Return the (X, Y) coordinate for the center point of the cell that contains the specified text.  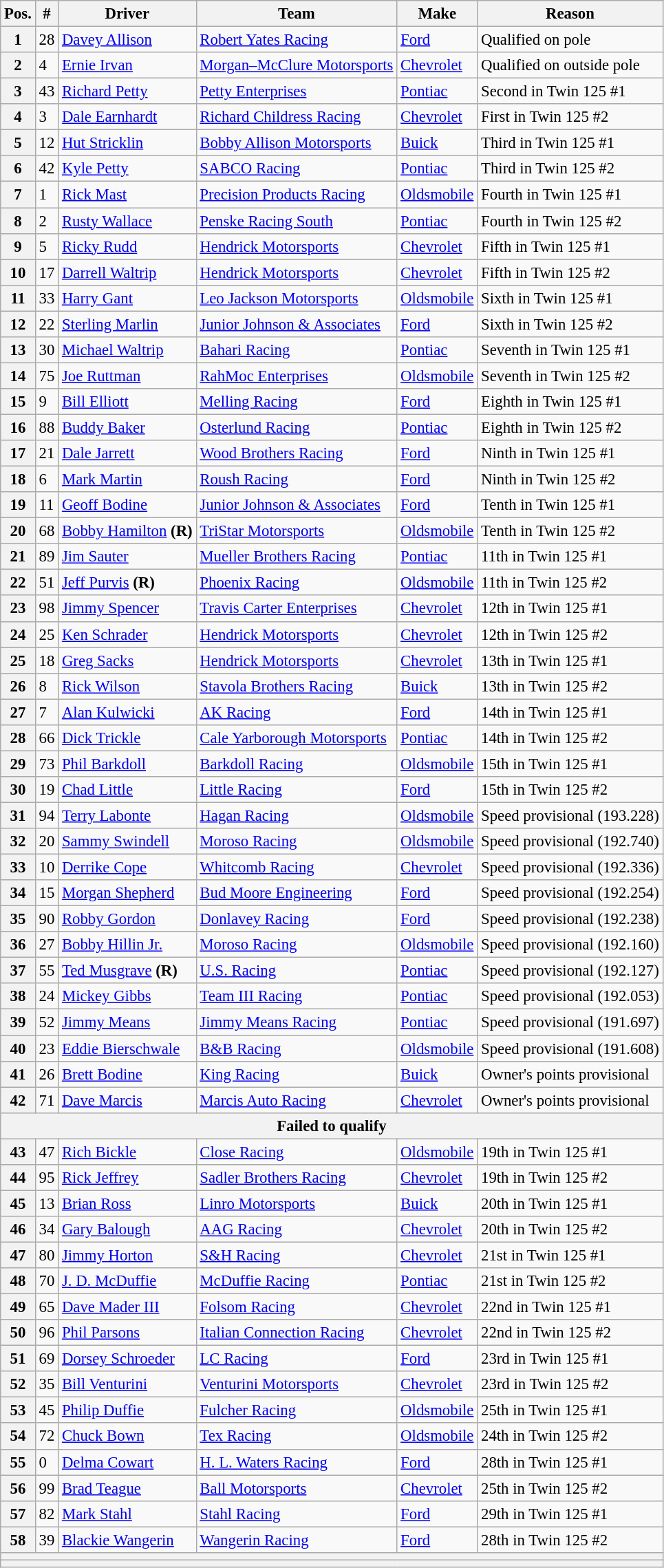
19th in Twin 125 #1 (570, 1152)
Gary Balough (127, 1229)
Sixth in Twin 125 #2 (570, 324)
66 (47, 738)
11th in Twin 125 #1 (570, 557)
Jimmy Horton (127, 1255)
Speed provisional (192.254) (570, 893)
Bobby Allison Motorsports (297, 143)
Seventh in Twin 125 #2 (570, 376)
13th in Twin 125 #1 (570, 661)
Venturini Motorsports (297, 1384)
Bill Venturini (127, 1384)
Petty Enterprises (297, 92)
First in Twin 125 #2 (570, 117)
Second in Twin 125 #1 (570, 92)
54 (18, 1437)
69 (47, 1359)
25th in Twin 125 #2 (570, 1488)
Third in Twin 125 #2 (570, 169)
Michael Waltrip (127, 350)
46 (18, 1229)
23rd in Twin 125 #1 (570, 1359)
Fulcher Racing (297, 1410)
75 (47, 376)
Derrike Cope (127, 868)
# (47, 14)
73 (47, 764)
Speed provisional (192.127) (570, 971)
Brian Ross (127, 1203)
Team III Racing (297, 997)
Delma Cowart (127, 1462)
80 (47, 1255)
B&B Racing (297, 1049)
49 (18, 1307)
Robby Gordon (127, 919)
48 (18, 1281)
Dave Marcis (127, 1100)
Mark Stahl (127, 1514)
32 (18, 841)
95 (47, 1178)
Sixth in Twin 125 #1 (570, 298)
Wangerin Racing (297, 1540)
AK Racing (297, 712)
11th in Twin 125 #2 (570, 583)
Dave Mader III (127, 1307)
Jimmy Means Racing (297, 1022)
Bud Moore Engineering (297, 893)
Rick Mast (127, 195)
Rick Jeffrey (127, 1178)
Speed provisional (191.697) (570, 1022)
28th in Twin 125 #2 (570, 1540)
U.S. Racing (297, 971)
Morgan–McClure Motorsports (297, 65)
29th in Twin 125 #1 (570, 1514)
24th in Twin 125 #2 (570, 1437)
Dale Earnhardt (127, 117)
98 (47, 609)
Jim Sauter (127, 557)
23rd in Twin 125 #2 (570, 1384)
Little Racing (297, 790)
Speed provisional (193.228) (570, 815)
14 (18, 376)
Ernie Irvan (127, 65)
Greg Sacks (127, 661)
Richard Petty (127, 92)
20th in Twin 125 #1 (570, 1203)
Seventh in Twin 125 #1 (570, 350)
Mickey Gibbs (127, 997)
Leo Jackson Motorsports (297, 298)
Bahari Racing (297, 350)
Chad Little (127, 790)
Buddy Baker (127, 427)
12th in Twin 125 #1 (570, 609)
Robert Yates Racing (297, 40)
Make (438, 14)
65 (47, 1307)
99 (47, 1488)
Close Racing (297, 1152)
40 (18, 1049)
Team (297, 14)
Speed provisional (192.740) (570, 841)
RahMoc Enterprises (297, 376)
Barkdoll Racing (297, 764)
Rusty Wallace (127, 221)
Eighth in Twin 125 #2 (570, 427)
Ken Schrader (127, 634)
Jeff Purvis (R) (127, 583)
89 (47, 557)
Blackie Wangerin (127, 1540)
Tenth in Twin 125 #1 (570, 505)
Tex Racing (297, 1437)
37 (18, 971)
King Racing (297, 1074)
TriStar Motorsports (297, 531)
Melling Racing (297, 402)
Mark Martin (127, 480)
Failed to qualify (332, 1126)
Fifth in Twin 125 #1 (570, 246)
Bobby Hillin Jr. (127, 945)
LC Racing (297, 1359)
88 (47, 427)
90 (47, 919)
Phil Barkdoll (127, 764)
Folsom Racing (297, 1307)
Penske Racing South (297, 221)
28th in Twin 125 #1 (570, 1462)
Jimmy Spencer (127, 609)
McDuffie Racing (297, 1281)
22nd in Twin 125 #2 (570, 1333)
38 (18, 997)
20th in Twin 125 #2 (570, 1229)
Hut Stricklin (127, 143)
S&H Racing (297, 1255)
Geoff Bodine (127, 505)
Speed provisional (192.238) (570, 919)
15th in Twin 125 #1 (570, 764)
Fourth in Twin 125 #1 (570, 195)
Chuck Bown (127, 1437)
19th in Twin 125 #2 (570, 1178)
Terry Labonte (127, 815)
15th in Twin 125 #2 (570, 790)
Dick Trickle (127, 738)
Speed provisional (191.608) (570, 1049)
Speed provisional (192.160) (570, 945)
Phoenix Racing (297, 583)
Sadler Brothers Racing (297, 1178)
Sterling Marlin (127, 324)
31 (18, 815)
25th in Twin 125 #1 (570, 1410)
53 (18, 1410)
Richard Childress Racing (297, 117)
Rich Bickle (127, 1152)
Phil Parsons (127, 1333)
72 (47, 1437)
Dorsey Schroeder (127, 1359)
Precision Products Racing (297, 195)
14th in Twin 125 #2 (570, 738)
41 (18, 1074)
29 (18, 764)
Stavola Brothers Racing (297, 686)
82 (47, 1514)
Mueller Brothers Racing (297, 557)
16 (18, 427)
H. L. Waters Racing (297, 1462)
Osterlund Racing (297, 427)
Whitcomb Racing (297, 868)
94 (47, 815)
Qualified on outside pole (570, 65)
Eddie Bierschwale (127, 1049)
Reason (570, 14)
21st in Twin 125 #2 (570, 1281)
Davey Allison (127, 40)
Darrell Waltrip (127, 272)
Ninth in Twin 125 #1 (570, 453)
Rick Wilson (127, 686)
Wood Brothers Racing (297, 453)
Bobby Hamilton (R) (127, 531)
14th in Twin 125 #1 (570, 712)
58 (18, 1540)
Fourth in Twin 125 #2 (570, 221)
0 (47, 1462)
96 (47, 1333)
Ninth in Twin 125 #2 (570, 480)
Third in Twin 125 #1 (570, 143)
Alan Kulwicki (127, 712)
J. D. McDuffie (127, 1281)
AAG Racing (297, 1229)
44 (18, 1178)
Ricky Rudd (127, 246)
Kyle Petty (127, 169)
36 (18, 945)
Brett Bodine (127, 1074)
Ted Musgrave (R) (127, 971)
70 (47, 1281)
56 (18, 1488)
Roush Racing (297, 480)
Hagan Racing (297, 815)
21st in Twin 125 #1 (570, 1255)
Jimmy Means (127, 1022)
Marcis Auto Racing (297, 1100)
57 (18, 1514)
Dale Jarrett (127, 453)
71 (47, 1100)
Driver (127, 14)
Cale Yarborough Motorsports (297, 738)
Morgan Shepherd (127, 893)
13th in Twin 125 #2 (570, 686)
Philip Duffie (127, 1410)
Brad Teague (127, 1488)
Donlavey Racing (297, 919)
Ball Motorsports (297, 1488)
Bill Elliott (127, 402)
Sammy Swindell (127, 841)
Tenth in Twin 125 #2 (570, 531)
Pos. (18, 14)
Fifth in Twin 125 #2 (570, 272)
Harry Gant (127, 298)
22nd in Twin 125 #1 (570, 1307)
Linro Motorsports (297, 1203)
Italian Connection Racing (297, 1333)
SABCO Racing (297, 169)
Joe Ruttman (127, 376)
68 (47, 531)
Stahl Racing (297, 1514)
50 (18, 1333)
12th in Twin 125 #2 (570, 634)
Qualified on pole (570, 40)
Speed provisional (192.336) (570, 868)
Travis Carter Enterprises (297, 609)
Eighth in Twin 125 #1 (570, 402)
Speed provisional (192.053) (570, 997)
